From the cell containing the given text, extract its center point as [x, y] coordinate. 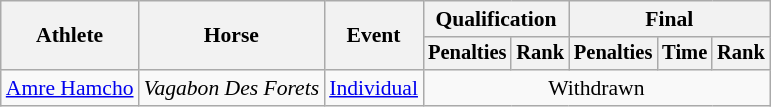
Individual [374, 88]
Time [684, 54]
Event [374, 36]
Amre Hamcho [70, 88]
Final [670, 19]
Qualification [496, 19]
Withdrawn [596, 88]
Vagabon Des Forets [232, 88]
Horse [232, 36]
Athlete [70, 36]
